Search for the cell housing the specified text and yield its (x, y) center coordinate. 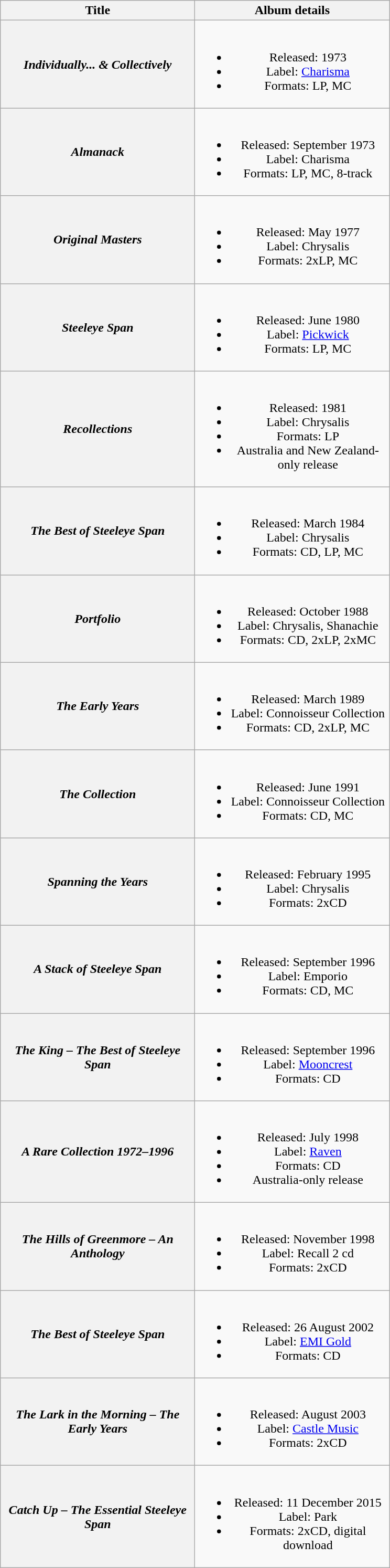
Released: September 1996Label: EmporioFormats: CD, MC (292, 969)
Almanack (97, 152)
Released: February 1995Label: ChrysalisFormats: 2xCD (292, 882)
The Lark in the Morning – The Early Years (97, 1422)
Released: September 1973Label: CharismaFormats: LP, MC, 8-track (292, 152)
Portfolio (97, 618)
Released: September 1996Label: MooncrestFormats: CD (292, 1057)
Spanning the Years (97, 882)
The Hills of Greenmore – An Anthology (97, 1247)
Released: November 1998Label: Recall 2 cdFormats: 2xCD (292, 1247)
Released: June 1980Label: PickwickFormats: LP, MC (292, 327)
Released: 26 August 2002Label: EMI GoldFormats: CD (292, 1334)
The Collection (97, 793)
Catch Up – The Essential Steeleye Span (97, 1517)
Released: October 1988Label: Chrysalis, ShanachieFormats: CD, 2xLP, 2xMC (292, 618)
Individually... & Collectively (97, 64)
Original Masters (97, 239)
The King – The Best of Steeleye Span (97, 1057)
Released: May 1977Label: ChrysalisFormats: 2xLP, MC (292, 239)
The Early Years (97, 706)
Title (97, 10)
Album details (292, 10)
Released: June 1991Label: Connoisseur CollectionFormats: CD, MC (292, 793)
A Stack of Steeleye Span (97, 969)
Released: 1973Label: CharismaFormats: LP, MC (292, 64)
Released: March 1984Label: ChrysalisFormats: CD, LP, MC (292, 531)
A Rare Collection 1972–1996 (97, 1152)
Released: March 1989Label: Connoisseur CollectionFormats: CD, 2xLP, MC (292, 706)
Released: July 1998Label: RavenFormats: CDAustralia-only release (292, 1152)
Released: August 2003Label: Castle MusicFormats: 2xCD (292, 1422)
Recollections (97, 429)
Steeleye Span (97, 327)
Released: 11 December 2015Label: ParkFormats: 2xCD, digital download (292, 1517)
Released: 1981Label: ChrysalisFormats: LPAustralia and New Zealand-only release (292, 429)
